Locate the cell with the specified text and output its (X, Y) center coordinate. 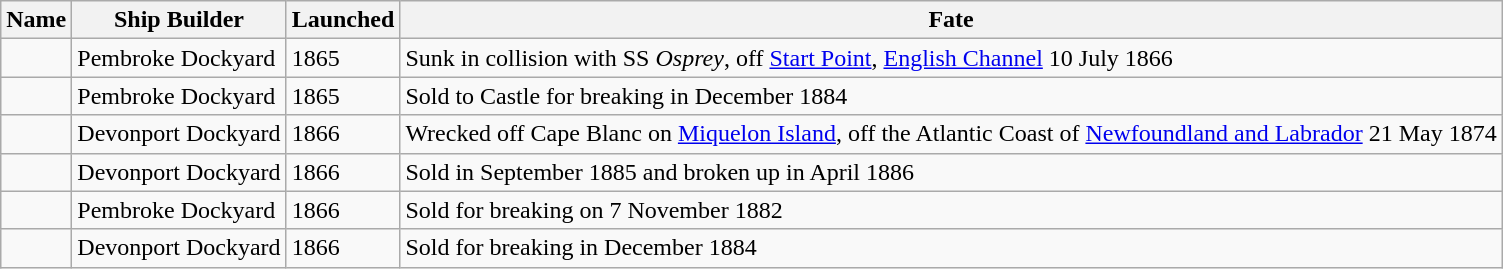
Wrecked off Cape Blanc on Miquelon Island, off the Atlantic Coast of Newfoundland and Labrador 21 May 1874 (951, 134)
Ship Builder (179, 20)
Sunk in collision with SS Osprey, off Start Point, English Channel 10 July 1866 (951, 58)
Fate (951, 20)
Launched (343, 20)
Sold in September 1885 and broken up in April 1886 (951, 172)
Name (36, 20)
Sold for breaking on 7 November 1882 (951, 210)
Sold to Castle for breaking in December 1884 (951, 96)
Sold for breaking in December 1884 (951, 248)
